Identify which cell holds the provided text, then report its [X, Y] central coordinate. 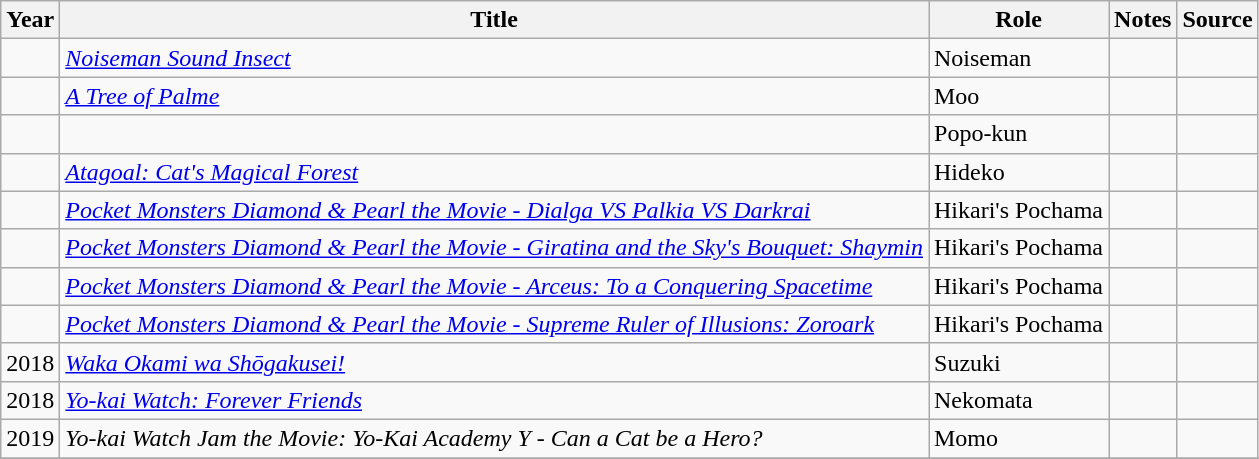
Nekomata [1018, 400]
Source [1218, 20]
2019 [30, 438]
A Tree of Palme [494, 96]
Pocket Monsters Diamond & Pearl the Movie - Giratina and the Sky's Bouquet: Shaymin [494, 248]
Yo-kai Watch: Forever Friends [494, 400]
Pocket Monsters Diamond & Pearl the Movie - Arceus: To a Conquering Spacetime [494, 286]
Role [1018, 20]
Atagoal: Cat's Magical Forest [494, 172]
Title [494, 20]
Pocket Monsters Diamond & Pearl the Movie - Supreme Ruler of Illusions: Zoroark [494, 324]
Suzuki [1018, 362]
Popo-kun [1018, 134]
Noiseman Sound Insect [494, 58]
Pocket Monsters Diamond & Pearl the Movie - Dialga VS Palkia VS Darkrai [494, 210]
Noiseman [1018, 58]
Momo [1018, 438]
Notes [1143, 20]
Hideko [1018, 172]
Moo [1018, 96]
Yo-kai Watch Jam the Movie: Yo-Kai Academy Y - Can a Cat be a Hero? [494, 438]
Waka Okami wa Shōgakusei! [494, 362]
Year [30, 20]
